Return the [x, y] coordinate for the center point of the cell that contains the specified text.  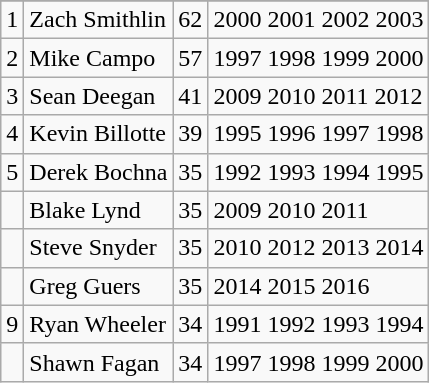
2009 2010 2011 2012 [318, 96]
1992 1993 1994 1995 [318, 172]
62 [190, 20]
Greg Guers [98, 286]
Kevin Billotte [98, 134]
Steve Snyder [98, 248]
5 [12, 172]
Mike Campo [98, 58]
39 [190, 134]
2000 2001 2002 2003 [318, 20]
3 [12, 96]
2010 2012 2013 2014 [318, 248]
Ryan Wheeler [98, 324]
57 [190, 58]
Zach Smithlin [98, 20]
41 [190, 96]
2 [12, 58]
1 [12, 20]
9 [12, 324]
2009 2010 2011 [318, 210]
2014 2015 2016 [318, 286]
Shawn Fagan [98, 362]
1991 1992 1993 1994 [318, 324]
Derek Bochna [98, 172]
4 [12, 134]
Sean Deegan [98, 96]
1995 1996 1997 1998 [318, 134]
Blake Lynd [98, 210]
